For the text-containing cell, return its midpoint in (X, Y) coordinate format. 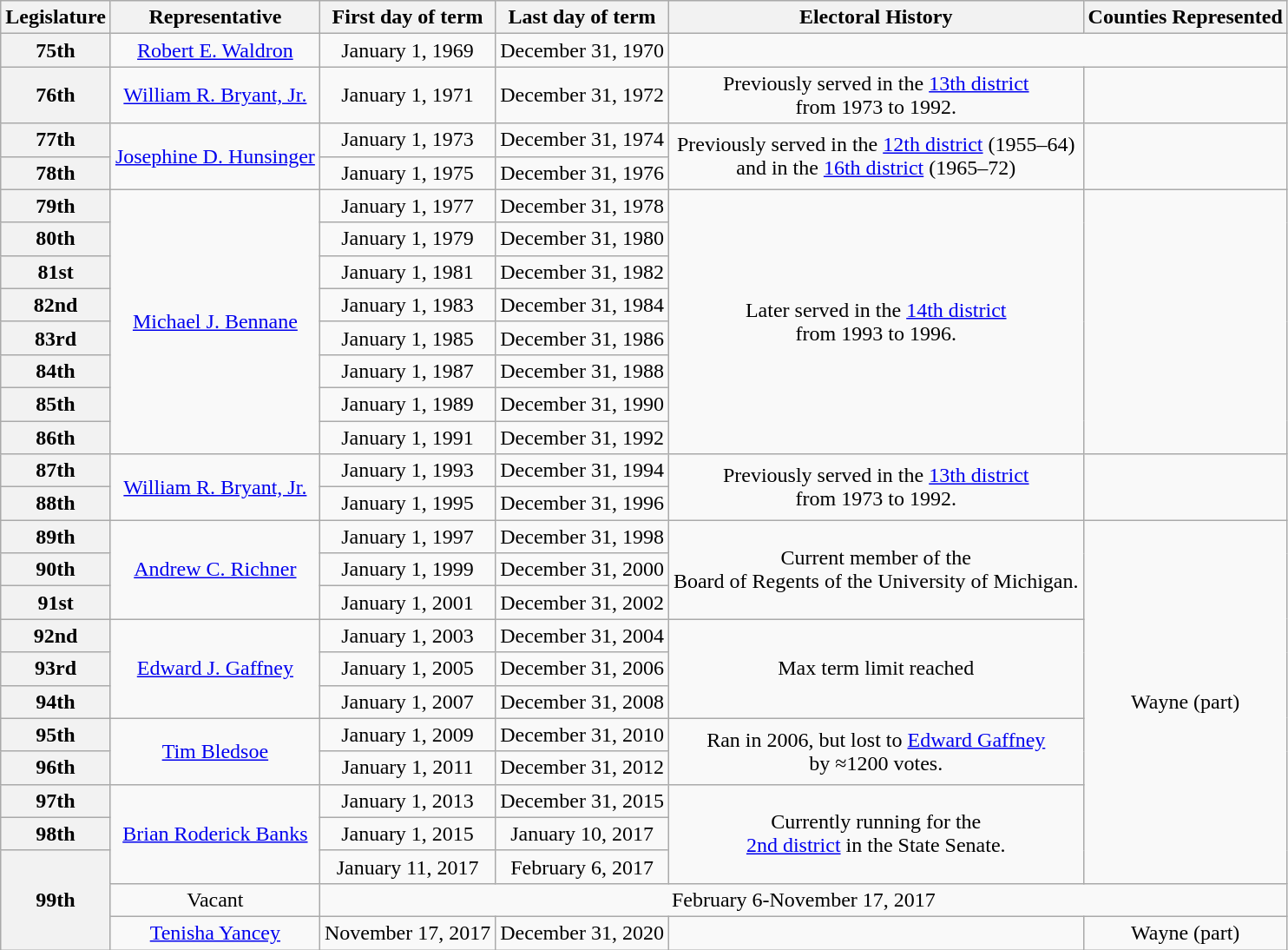
January 11, 2017 (407, 867)
January 1, 1977 (407, 206)
December 31, 1980 (582, 239)
December 31, 1976 (582, 173)
November 17, 2017 (407, 933)
December 31, 1972 (582, 96)
January 1, 1995 (407, 504)
February 6, 2017 (582, 867)
Legislature (56, 17)
December 31, 1982 (582, 272)
December 31, 1974 (582, 140)
89th (56, 537)
December 31, 1988 (582, 371)
Max term limit reached (876, 669)
December 31, 1970 (582, 50)
January 1, 1975 (407, 173)
Later served in the 14th districtfrom 1993 to 1996. (876, 321)
January 1, 1973 (407, 140)
Previously served in the 12th district (1955–64)and in the 16th district (1965–72) (876, 156)
99th (56, 900)
January 1, 1989 (407, 404)
Representative (215, 17)
December 31, 2015 (582, 801)
Edward J. Gaffney (215, 669)
94th (56, 702)
January 1, 2013 (407, 801)
79th (56, 206)
92nd (56, 636)
January 1, 1997 (407, 537)
December 31, 1996 (582, 504)
Brian Roderick Banks (215, 834)
Michael J. Bennane (215, 321)
81st (56, 272)
96th (56, 768)
December 31, 1978 (582, 206)
90th (56, 570)
January 1, 1993 (407, 471)
83rd (56, 338)
76th (56, 96)
December 31, 2020 (582, 933)
December 31, 2012 (582, 768)
January 10, 2017 (582, 834)
82nd (56, 305)
80th (56, 239)
Counties Represented (1186, 17)
Josephine D. Hunsinger (215, 156)
Tenisha Yancey (215, 933)
Currently running for the2nd district in the State Senate. (876, 834)
December 31, 2008 (582, 702)
Vacant (215, 900)
January 1, 1987 (407, 371)
Electoral History (876, 17)
Ran in 2006, but lost to Edward Gaffneyby ≈1200 votes. (876, 751)
January 1, 1981 (407, 272)
December 31, 1990 (582, 404)
January 1, 2011 (407, 768)
January 1, 2003 (407, 636)
77th (56, 140)
January 1, 2009 (407, 735)
December 31, 1998 (582, 537)
75th (56, 50)
Tim Bledsoe (215, 751)
85th (56, 404)
December 31, 2010 (582, 735)
First day of term (407, 17)
93rd (56, 669)
87th (56, 471)
Current member of theBoard of Regents of the University of Michigan. (876, 570)
Last day of term (582, 17)
February 6-November 17, 2017 (804, 900)
December 31, 1986 (582, 338)
78th (56, 173)
December 31, 1994 (582, 471)
December 31, 2006 (582, 669)
December 31, 2004 (582, 636)
December 31, 1992 (582, 437)
Robert E. Waldron (215, 50)
January 1, 1971 (407, 96)
December 31, 2002 (582, 603)
97th (56, 801)
98th (56, 834)
86th (56, 437)
January 1, 1991 (407, 437)
January 1, 2005 (407, 669)
95th (56, 735)
January 1, 2001 (407, 603)
84th (56, 371)
January 1, 2015 (407, 834)
December 31, 1984 (582, 305)
Andrew C. Richner (215, 570)
88th (56, 504)
January 1, 1999 (407, 570)
January 1, 1969 (407, 50)
January 1, 1985 (407, 338)
January 1, 1983 (407, 305)
December 31, 2000 (582, 570)
January 1, 2007 (407, 702)
91st (56, 603)
January 1, 1979 (407, 239)
